Find where the given text appears and provide that cell's center as [x, y] coordinate. 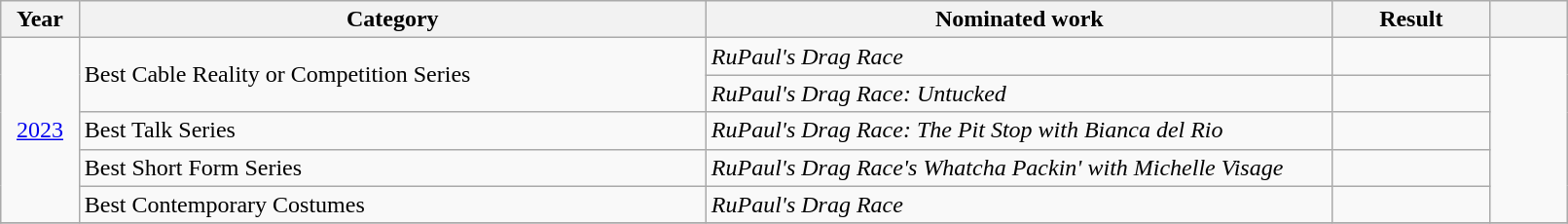
Year [40, 19]
Category [392, 19]
RuPaul's Drag Race: The Pit Stop with Bianca del Rio [1019, 131]
Best Short Form Series [392, 168]
2023 [40, 131]
Best Cable Reality or Competition Series [392, 75]
Best Contemporary Costumes [392, 205]
Best Talk Series [392, 131]
RuPaul's Drag Race: Untucked [1019, 93]
Nominated work [1019, 19]
Result [1411, 19]
RuPaul's Drag Race's Whatcha Packin' with Michelle Visage [1019, 168]
